Locate the cell with the specified text and output its (x, y) center coordinate. 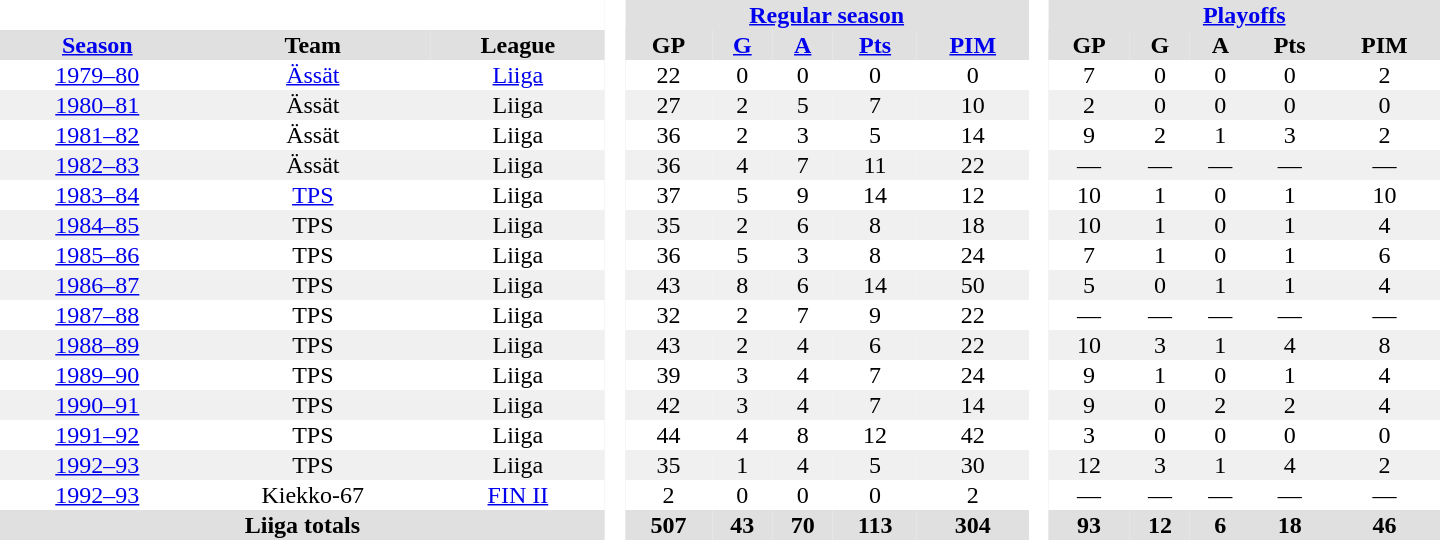
1987–88 (98, 315)
FIN II (518, 495)
1990–91 (98, 405)
39 (668, 375)
1979–80 (98, 75)
1983–84 (98, 195)
1984–85 (98, 225)
113 (875, 525)
1986–87 (98, 285)
Team (313, 45)
11 (875, 165)
Kiekko-67 (313, 495)
Season (98, 45)
1985–86 (98, 255)
70 (803, 525)
507 (668, 525)
50 (972, 285)
93 (1088, 525)
Regular season (826, 15)
304 (972, 525)
1989–90 (98, 375)
37 (668, 195)
League (518, 45)
Playoffs (1244, 15)
Liiga totals (302, 525)
1988–89 (98, 345)
1980–81 (98, 105)
30 (972, 465)
46 (1384, 525)
44 (668, 435)
27 (668, 105)
1981–82 (98, 135)
1982–83 (98, 165)
32 (668, 315)
1991–92 (98, 435)
